Extract the [x, y] coordinate from the center of the cell holding the provided text.  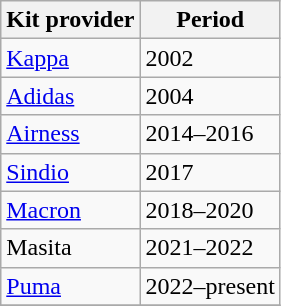
Adidas [70, 96]
Puma [70, 286]
Period [210, 20]
Kit provider [70, 20]
Kappa [70, 58]
Masita [70, 248]
2017 [210, 172]
2014–2016 [210, 134]
2004 [210, 96]
Airness [70, 134]
2002 [210, 58]
Sindio [70, 172]
Macron [70, 210]
2018–2020 [210, 210]
2022–present [210, 286]
2021–2022 [210, 248]
